Locate the cell with the specified text and output its (x, y) center coordinate. 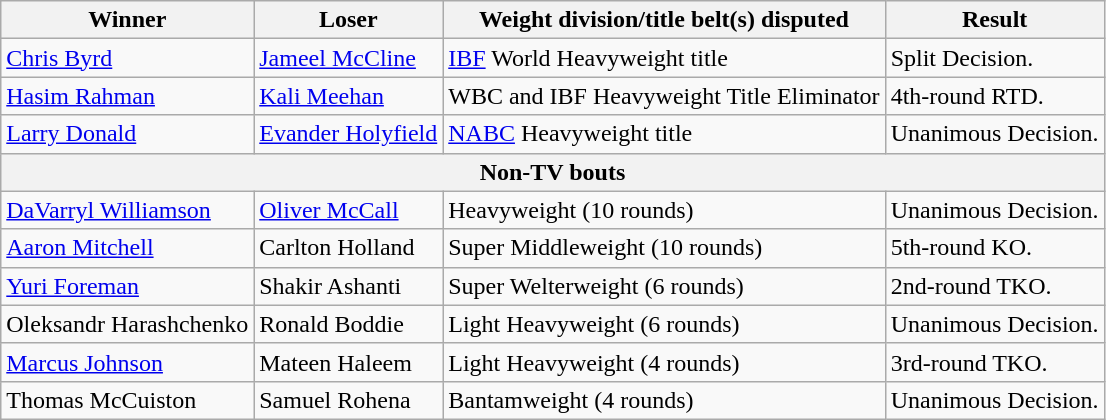
IBF World Heavyweight title (664, 58)
Samuel Rohena (348, 400)
Non-TV bouts (552, 172)
Hasim Rahman (128, 96)
Oleksandr Harashchenko (128, 324)
4th-round RTD. (994, 96)
Oliver McCall (348, 210)
Light Heavyweight (6 rounds) (664, 324)
Larry Donald (128, 134)
Shakir Ashanti (348, 286)
Jameel McCline (348, 58)
Super Middleweight (10 rounds) (664, 248)
Mateen Haleem (348, 362)
Aaron Mitchell (128, 248)
3rd-round TKO. (994, 362)
Heavyweight (10 rounds) (664, 210)
Light Heavyweight (4 rounds) (664, 362)
Super Welterweight (6 rounds) (664, 286)
Bantamweight (4 rounds) (664, 400)
Chris Byrd (128, 58)
Split Decision. (994, 58)
Kali Meehan (348, 96)
Yuri Foreman (128, 286)
Thomas McCuiston (128, 400)
Weight division/title belt(s) disputed (664, 20)
Evander Holyfield (348, 134)
WBC and IBF Heavyweight Title Eliminator (664, 96)
Carlton Holland (348, 248)
Winner (128, 20)
5th-round KO. (994, 248)
Ronald Boddie (348, 324)
Marcus Johnson (128, 362)
Result (994, 20)
DaVarryl Williamson (128, 210)
Loser (348, 20)
2nd-round TKO. (994, 286)
NABC Heavyweight title (664, 134)
